Extract the [X, Y] coordinate from the center of the cell holding the provided text.  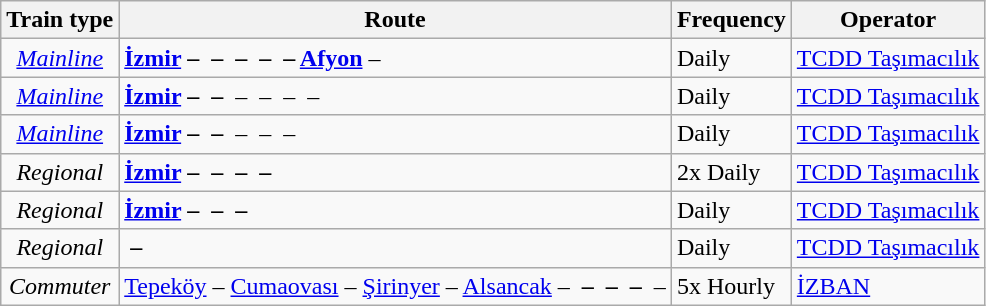
İzmir – – – [396, 210]
2x Daily [731, 172]
– [396, 248]
İzmir – – – – – [396, 134]
İzmir – – – – [396, 172]
Frequency [731, 20]
Tepeköy – Cumaovası – Şirinyer – Alsancak – – – – – [396, 286]
5x Hourly [731, 286]
Operator [888, 20]
İzmir – – – – – – [396, 96]
İZBAN [888, 286]
Commuter [60, 286]
Route [396, 20]
Train type [60, 20]
İzmir – – – – – Afyon – [396, 58]
